Pinpoint the cell where the given text exists, returning its (X, Y) midpoint coordinate. 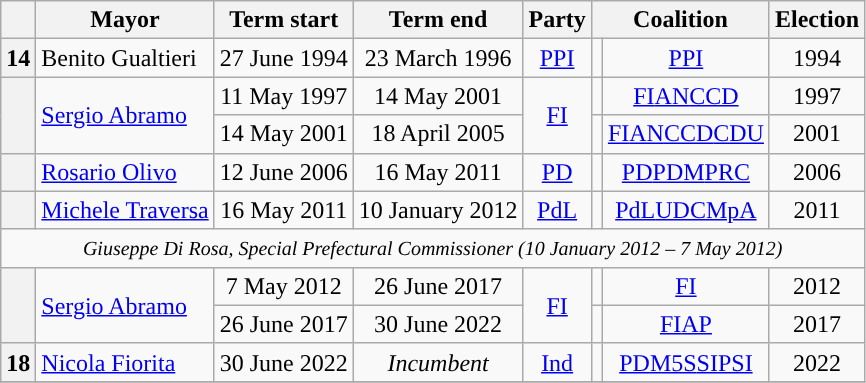
FIANCCD (686, 96)
14 (18, 58)
Term end (438, 20)
1994 (816, 58)
2022 (816, 362)
Coalition (680, 20)
Benito Gualtieri (125, 58)
18 April 2005 (438, 134)
Nicola Fiorita (125, 362)
PDM5SSIPSI (686, 362)
7 May 2012 (284, 286)
Party (557, 20)
PdLUDCMpA (686, 210)
2017 (816, 324)
Term start (284, 20)
PD (557, 172)
2012 (816, 286)
12 June 2006 (284, 172)
11 May 1997 (284, 96)
23 March 1996 (438, 58)
1997 (816, 96)
2011 (816, 210)
10 January 2012 (438, 210)
Election (816, 20)
Ind (557, 362)
Michele Traversa (125, 210)
Mayor (125, 20)
Rosario Olivo (125, 172)
18 (18, 362)
PDPDMPRC (686, 172)
27 June 1994 (284, 58)
FIANCCDCDU (686, 134)
PdL (557, 210)
Incumbent (438, 362)
FIAP (686, 324)
2006 (816, 172)
2001 (816, 134)
Giuseppe Di Rosa, Special Prefectural Commissioner (10 January 2012 – 7 May 2012) (433, 248)
